Provide the [X, Y] coordinate of the cell's center where the given text is located.  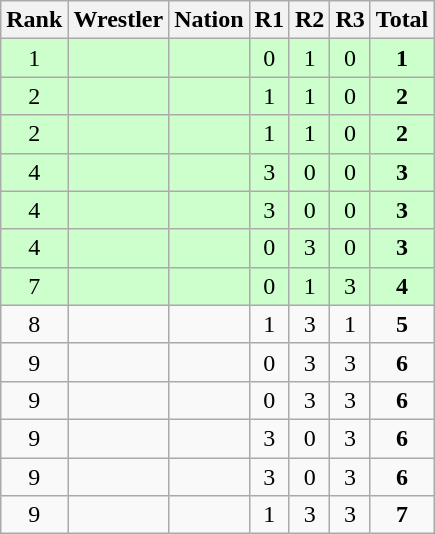
5 [402, 324]
Nation [209, 20]
R2 [309, 20]
R3 [350, 20]
R1 [269, 20]
8 [34, 324]
Total [402, 20]
Rank [34, 20]
Wrestler [118, 20]
